Capture the cell that displays the provided text and extract its (x, y) central coordinate. 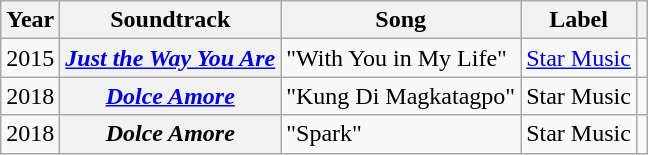
Song (401, 20)
"With You in My Life" (401, 58)
"Spark" (401, 134)
Year (30, 20)
Soundtrack (170, 20)
Label (579, 20)
Just the Way You Are (170, 58)
2015 (30, 58)
"Kung Di Magkatagpo" (401, 96)
